Return (x, y) of the center of cell containing provided text 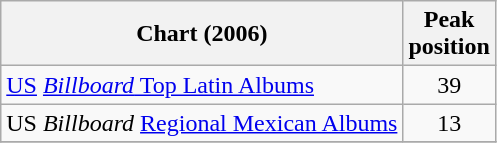
US Billboard Regional Mexican Albums (202, 123)
39 (449, 85)
US Billboard Top Latin Albums (202, 85)
Peakposition (449, 34)
Chart (2006) (202, 34)
13 (449, 123)
